Provide the (X, Y) coordinate of the cell's center where the given text is located.  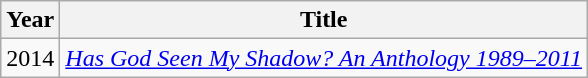
Has God Seen My Shadow? An Anthology 1989–2011 (324, 58)
Year (30, 20)
Title (324, 20)
2014 (30, 58)
